Determine the [X, Y] coordinate at the center of the cell enclosing the given text.  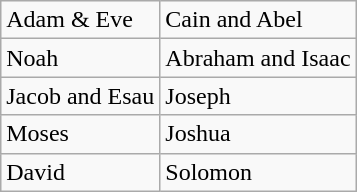
Joshua [258, 134]
Joseph [258, 96]
Cain and Abel [258, 20]
Abraham and Isaac [258, 58]
Jacob and Esau [80, 96]
Noah [80, 58]
David [80, 172]
Moses [80, 134]
Adam & Eve [80, 20]
Solomon [258, 172]
